Locate the cell with the specified text and output its [x, y] center coordinate. 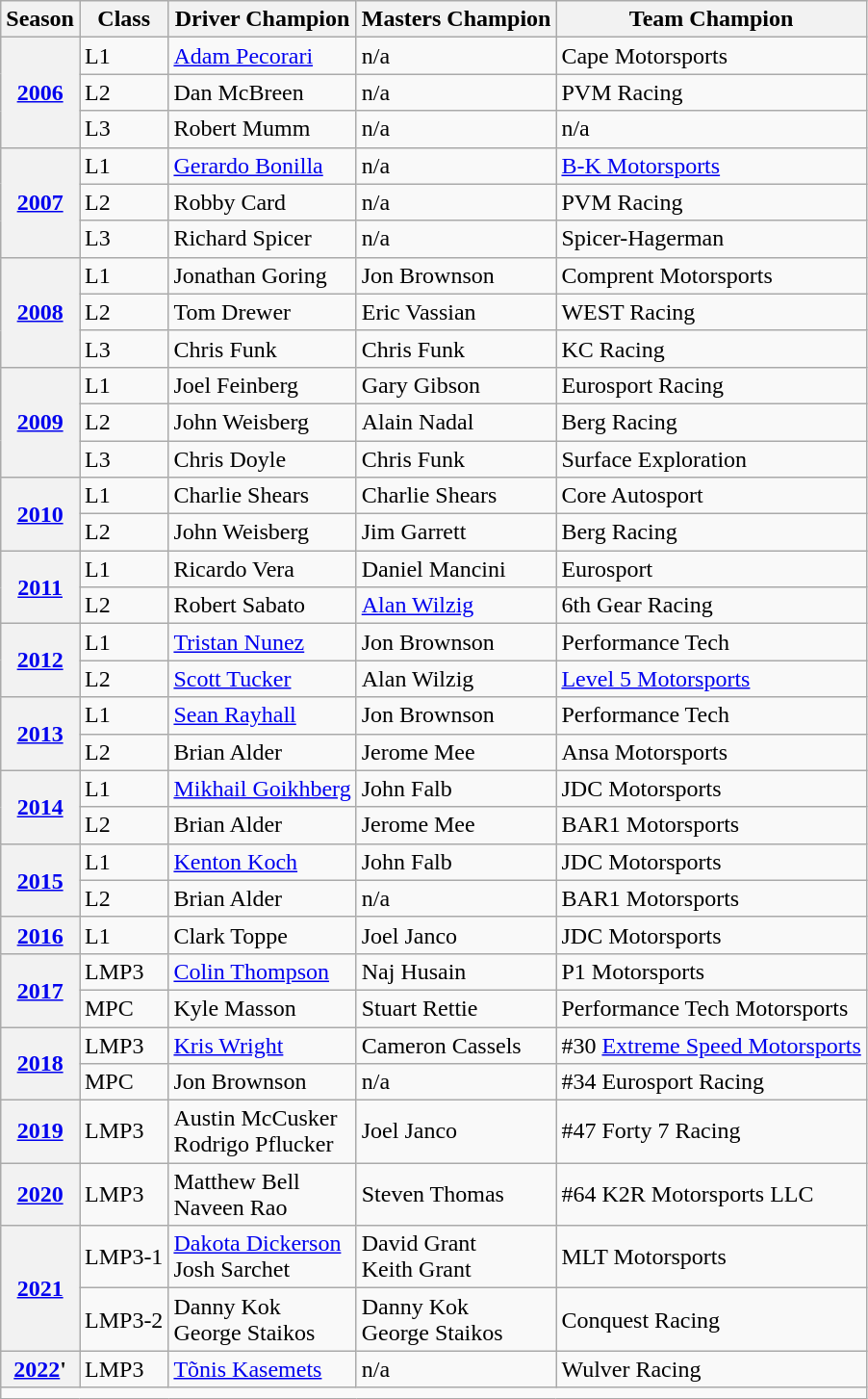
Season [40, 19]
Sean Rayhall [262, 715]
Mikhail Goikhberg [262, 789]
LMP3-2 [123, 1319]
Core Autosport [711, 496]
2022' [40, 1369]
Adam Pecorari [262, 56]
Richard Spicer [262, 239]
Class [123, 19]
WEST Racing [711, 312]
B-K Motorsports [711, 166]
Ansa Motorsports [711, 752]
#30 Extreme Speed Motorsports [711, 1045]
Chris Doyle [262, 459]
KC Racing [711, 349]
2017 [40, 990]
Alain Nadal [456, 422]
Spicer-Hagerman [711, 239]
2012 [40, 661]
Robert Sabato [262, 606]
Surface Exploration [711, 459]
2018 [40, 1063]
Jim Garrett [456, 532]
Stuart Rettie [456, 1008]
Kris Wright [262, 1045]
Naj Husain [456, 972]
Clark Toppe [262, 935]
2010 [40, 514]
2009 [40, 422]
2015 [40, 880]
Colin Thompson [262, 972]
LMP3-1 [123, 1257]
Masters Champion [456, 19]
Eurosport Racing [711, 385]
Comprent Motorsports [711, 275]
Performance Tech Motorsports [711, 1008]
Conquest Racing [711, 1319]
Steven Thomas [456, 1194]
2008 [40, 312]
Tõnis Kasemets [262, 1369]
Eric Vassian [456, 312]
MLT Motorsports [711, 1257]
Tristan Nunez [262, 642]
2021 [40, 1288]
Jonathan Goring [262, 275]
Kenton Koch [262, 862]
#47 Forty 7 Racing [711, 1132]
Tom Drewer [262, 312]
#64 K2R Motorsports LLC [711, 1194]
Matthew Bell Naveen Rao [262, 1194]
Team Champion [711, 19]
2013 [40, 734]
Austin McCusker Rodrigo Pflucker [262, 1132]
Dan McBreen [262, 92]
6th Gear Racing [711, 606]
Robert Mumm [262, 129]
2020 [40, 1194]
Cape Motorsports [711, 56]
Driver Champion [262, 19]
2006 [40, 92]
2016 [40, 935]
Eurosport [711, 569]
2011 [40, 587]
David Grant Keith Grant [456, 1257]
Wulver Racing [711, 1369]
Dakota Dickerson Josh Sarchet [262, 1257]
P1 Motorsports [711, 972]
Daniel Mancini [456, 569]
2014 [40, 807]
#34 Eurosport Racing [711, 1082]
2019 [40, 1132]
Robby Card [262, 202]
Gary Gibson [456, 385]
Scott Tucker [262, 679]
Joel Feinberg [262, 385]
Ricardo Vera [262, 569]
Kyle Masson [262, 1008]
2007 [40, 202]
Gerardo Bonilla [262, 166]
Cameron Cassels [456, 1045]
Level 5 Motorsports [711, 679]
